Capture the cell that displays the provided text and extract its [x, y] central coordinate. 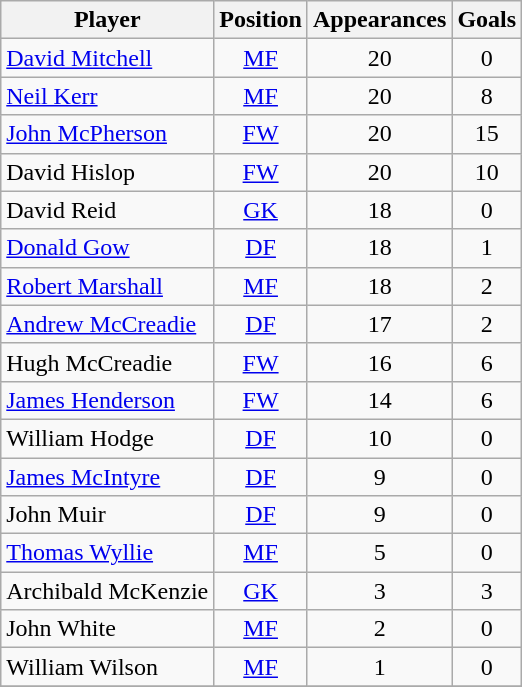
Appearances [379, 20]
David Reid [108, 210]
Thomas Wyllie [108, 553]
James Henderson [108, 400]
17 [379, 324]
Hugh McCreadie [108, 362]
Donald Gow [108, 248]
Position [261, 20]
David Mitchell [108, 58]
Neil Kerr [108, 96]
5 [379, 553]
15 [487, 134]
Robert Marshall [108, 286]
David Hislop [108, 172]
William Hodge [108, 438]
William Wilson [108, 667]
Player [108, 20]
John White [108, 629]
John Muir [108, 515]
16 [379, 362]
James McIntyre [108, 477]
Andrew McCreadie [108, 324]
14 [379, 400]
Archibald McKenzie [108, 591]
Goals [487, 20]
John McPherson [108, 134]
8 [487, 96]
